Determine the (x, y) coordinate at the center of the cell enclosing the given text.  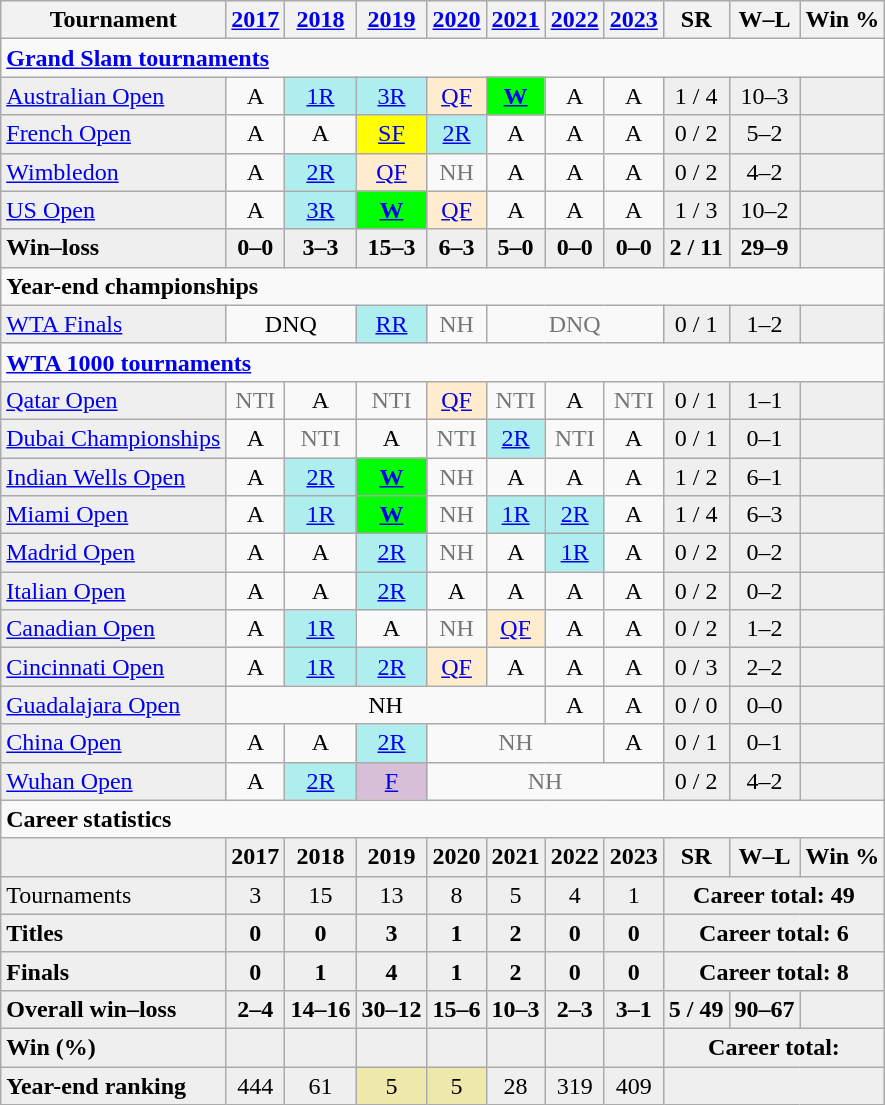
409 (634, 1085)
Year-end championships (443, 286)
319 (574, 1085)
15–6 (456, 1009)
Guadalajara Open (114, 705)
Wimbledon (114, 172)
14–16 (320, 1009)
3–1 (634, 1009)
SF (392, 134)
13 (392, 895)
10–2 (764, 210)
Tournaments (114, 895)
0 / 0 (696, 705)
Career total: 6 (774, 933)
28 (516, 1085)
Cincinnati Open (114, 667)
90–67 (764, 1009)
Canadian Open (114, 629)
29–9 (764, 248)
US Open (114, 210)
Indian Wells Open (114, 477)
2–3 (574, 1009)
Dubai Championships (114, 438)
Year-end ranking (114, 1085)
Win–loss (114, 248)
15–3 (392, 248)
China Open (114, 743)
2–2 (764, 667)
Madrid Open (114, 553)
5 / 49 (696, 1009)
Career total: 49 (774, 895)
Win (%) (114, 1047)
Tournament (114, 20)
1–1 (764, 400)
8 (456, 895)
1 / 3 (696, 210)
5–2 (764, 134)
Career total: 8 (774, 971)
Finals (114, 971)
5–0 (516, 248)
61 (320, 1085)
1 / 2 (696, 477)
444 (256, 1085)
Grand Slam tournaments (443, 58)
WTA Finals (114, 324)
Titles (114, 933)
RR (392, 324)
15 (320, 895)
2–4 (256, 1009)
Overall win–loss (114, 1009)
2 / 11 (696, 248)
Italian Open (114, 591)
F (392, 781)
Career statistics (443, 819)
Miami Open (114, 515)
3–3 (320, 248)
0 / 3 (696, 667)
Wuhan Open (114, 781)
6–1 (764, 477)
French Open (114, 134)
30–12 (392, 1009)
Australian Open (114, 96)
Career total: (774, 1047)
Qatar Open (114, 400)
WTA 1000 tournaments (443, 362)
